Pinpoint the cell where the given text exists, returning its [X, Y] midpoint coordinate. 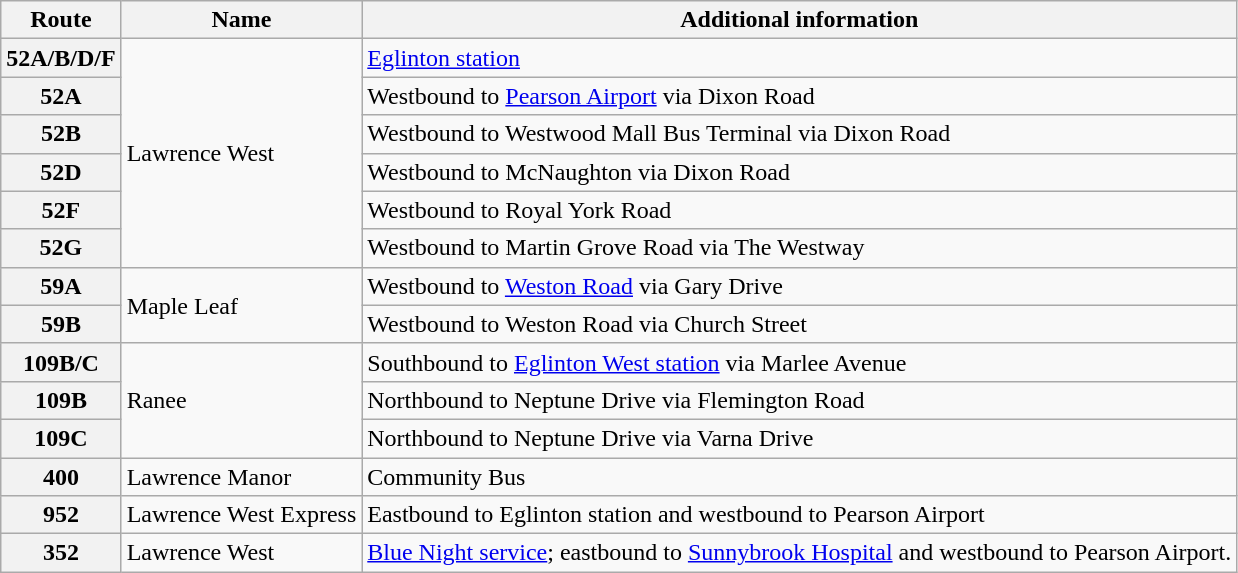
952 [61, 515]
Name [242, 20]
Blue Night service; eastbound to Sunnybrook Hospital and westbound to Pearson Airport. [800, 553]
Westbound to Weston Road via Gary Drive [800, 286]
52A [61, 96]
400 [61, 477]
Westbound to Royal York Road [800, 210]
Westbound to Pearson Airport via Dixon Road [800, 96]
Westbound to McNaughton via Dixon Road [800, 172]
109C [61, 438]
Additional information [800, 20]
109B [61, 400]
Eglinton station [800, 58]
Northbound to Neptune Drive via Flemington Road [800, 400]
352 [61, 553]
52D [61, 172]
Community Bus [800, 477]
59B [61, 324]
Lawrence Manor [242, 477]
Ranee [242, 400]
Eastbound to Eglinton station and westbound to Pearson Airport [800, 515]
59A [61, 286]
52A/B/D/F [61, 58]
Route [61, 20]
52F [61, 210]
Lawrence West Express [242, 515]
Southbound to Eglinton West station via Marlee Avenue [800, 362]
109B/C [61, 362]
Westbound to Westwood Mall Bus Terminal via Dixon Road [800, 134]
Westbound to Weston Road via Church Street [800, 324]
Westbound to Martin Grove Road via The Westway [800, 248]
Northbound to Neptune Drive via Varna Drive [800, 438]
52G [61, 248]
Maple Leaf [242, 305]
52B [61, 134]
